Extract the (x, y) coordinate from the center of the cell holding the provided text.  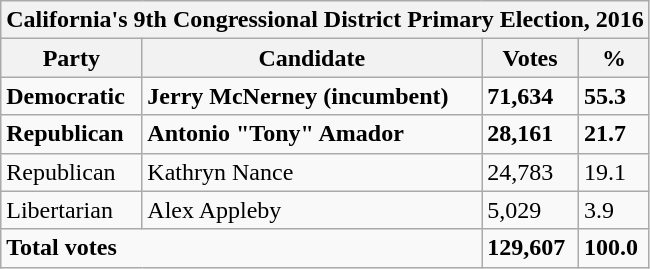
% (614, 58)
129,607 (530, 248)
28,161 (530, 134)
Party (72, 58)
5,029 (530, 210)
21.7 (614, 134)
Votes (530, 58)
100.0 (614, 248)
19.1 (614, 172)
3.9 (614, 210)
24,783 (530, 172)
55.3 (614, 96)
Total votes (242, 248)
California's 9th Congressional District Primary Election, 2016 (326, 20)
Jerry McNerney (incumbent) (312, 96)
Democratic (72, 96)
Kathryn Nance (312, 172)
Candidate (312, 58)
Alex Appleby (312, 210)
71,634 (530, 96)
Antonio "Tony" Amador (312, 134)
Libertarian (72, 210)
